Extract the [X, Y] coordinate from the center of the cell holding the provided text.  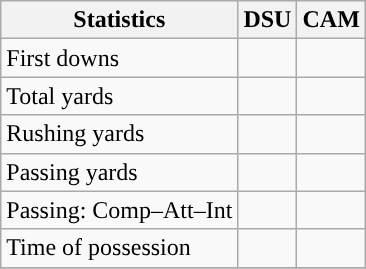
CAM [331, 20]
Passing yards [120, 172]
DSU [268, 20]
First downs [120, 58]
Passing: Comp–Att–Int [120, 210]
Statistics [120, 20]
Time of possession [120, 248]
Rushing yards [120, 134]
Total yards [120, 96]
